Pinpoint the cell where the given text exists, returning its (X, Y) midpoint coordinate. 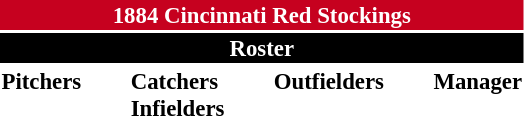
Roster (262, 48)
1884 Cincinnati Red Stockings (262, 15)
